Find where the given text appears and provide that cell's center as (x, y) coordinate. 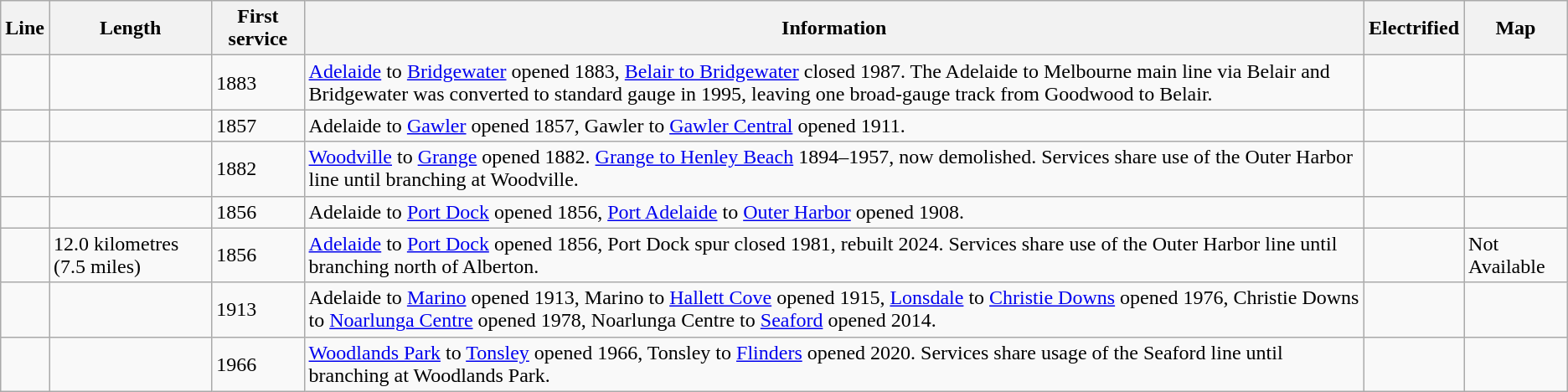
Not Available (1516, 255)
Adelaide to Port Dock opened 1856, Port Adelaide to Outer Harbor opened 1908. (834, 212)
1882 (258, 169)
1966 (258, 364)
Woodlands Park to Tonsley opened 1966, Tonsley to Flinders opened 2020. Services share usage of the Seaford line until branching at Woodlands Park. (834, 364)
Length (130, 28)
Map (1516, 28)
Line (25, 28)
1883 (258, 82)
Information (834, 28)
12.0 kilometres (7.5 miles) (130, 255)
Adelaide to Gawler opened 1857, Gawler to Gawler Central opened 1911. (834, 126)
1857 (258, 126)
Electrified (1414, 28)
First service (258, 28)
1913 (258, 310)
